Pinpoint the cell where the given text exists, returning its (X, Y) midpoint coordinate. 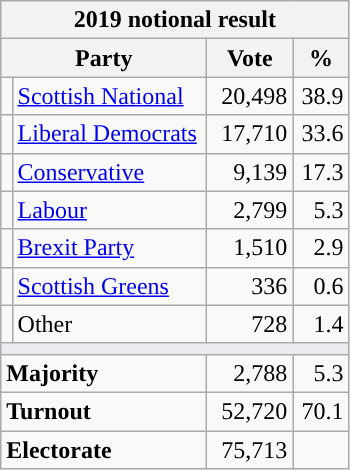
% (321, 58)
2019 notional result (175, 20)
Other (110, 324)
Party (104, 58)
336 (250, 286)
Vote (250, 58)
Liberal Democrats (110, 134)
Labour (110, 210)
38.9 (321, 96)
1.4 (321, 324)
Scottish Greens (110, 286)
728 (250, 324)
75,713 (250, 449)
Electorate (104, 449)
1,510 (250, 248)
2,788 (250, 373)
2.9 (321, 248)
33.6 (321, 134)
Turnout (104, 411)
17.3 (321, 172)
0.6 (321, 286)
52,720 (250, 411)
17,710 (250, 134)
9,139 (250, 172)
Brexit Party (110, 248)
70.1 (321, 411)
Scottish National (110, 96)
Conservative (110, 172)
20,498 (250, 96)
Majority (104, 373)
2,799 (250, 210)
